For the text-containing cell, return its midpoint in [x, y] coordinate format. 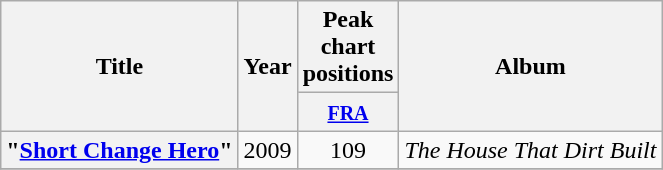
"Short Change Hero" [120, 150]
Peak chart positions [348, 47]
2009 [268, 150]
Year [268, 66]
109 [348, 150]
Album [530, 66]
The House That Dirt Built [530, 150]
Title [120, 66]
FRA [348, 112]
